Return the [X, Y] coordinate for the center point of the cell that contains the specified text.  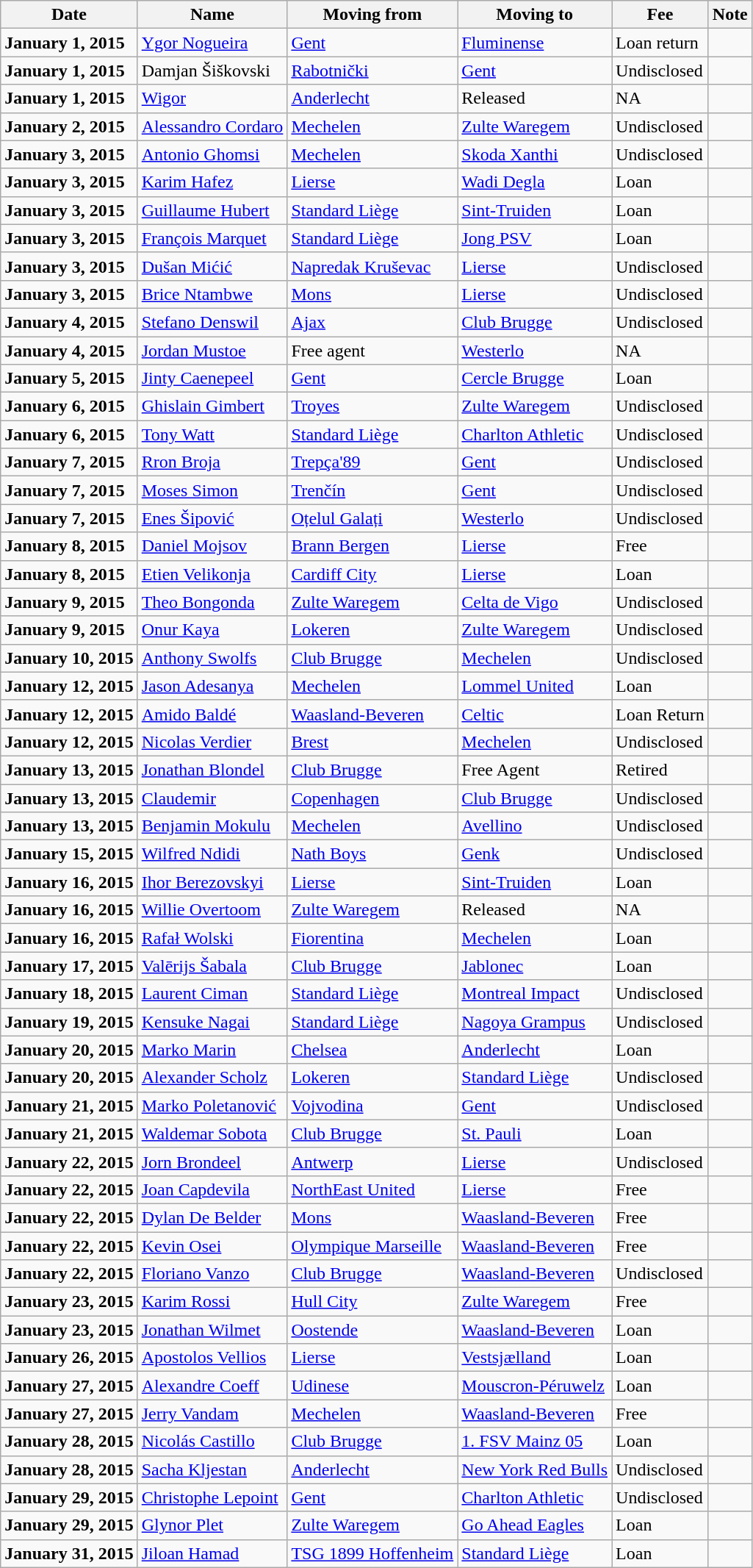
Celtic [535, 714]
Daniel Mojsov [212, 546]
Jinty Caenepeel [212, 379]
TSG 1899 Hoffenheim [372, 1553]
Tony Watt [212, 434]
Ygor Nogueira [212, 43]
Christophe Lepoint [212, 1497]
Stefano Denswil [212, 322]
Amido Baldé [212, 714]
St. Pauli [535, 1134]
Kensuke Nagai [212, 1022]
Genk [535, 854]
January 18, 2015 [69, 994]
Willie Overtoom [212, 910]
Free Agent [535, 770]
January 2, 2015 [69, 126]
January 5, 2015 [69, 379]
Rron Broja [212, 462]
Nath Boys [372, 854]
Free agent [372, 351]
January 17, 2015 [69, 966]
Waldemar Sobota [212, 1134]
Sacha Kljestan [212, 1469]
Jerry Vandam [212, 1414]
Theo Bongonda [212, 602]
Avellino [535, 826]
Jason Adesanya [212, 686]
Nagoya Grampus [535, 1022]
Nicolas Verdier [212, 742]
Damjan Šiškovski [212, 71]
François Marquet [212, 238]
Alessandro Cordaro [212, 126]
January 31, 2015 [69, 1553]
Moving from [372, 15]
Wadi Degla [535, 182]
New York Red Bulls [535, 1469]
Jordan Mustoe [212, 351]
Retired [660, 770]
Moses Simon [212, 490]
January 10, 2015 [69, 658]
Floriano Vanzo [212, 1274]
Dylan De Belder [212, 1217]
Anthony Swolfs [212, 658]
Name [212, 15]
Trepça'89 [372, 462]
Jiloan Hamad [212, 1553]
Fee [660, 15]
Montreal Impact [535, 994]
Jonathan Wilmet [212, 1330]
Ajax [372, 322]
Antonio Ghomsi [212, 154]
Marko Poletanović [212, 1106]
Glynor Plet [212, 1525]
Antwerp [372, 1161]
1. FSV Mainz 05 [535, 1442]
Karim Rossi [212, 1302]
Ghislain Gimbert [212, 407]
Vestsjælland [535, 1358]
Apostolos Vellios [212, 1358]
Troyes [372, 407]
January 15, 2015 [69, 854]
Celta de Vigo [535, 602]
Napredak Kruševac [372, 266]
Vojvodina [372, 1106]
Brest [372, 742]
Dušan Mićić [212, 266]
Date [69, 15]
Karim Hafez [212, 182]
Loan return [660, 43]
Loan Return [660, 714]
Jablonec [535, 966]
Fiorentina [372, 938]
Cercle Brugge [535, 379]
Note [730, 15]
Guillaume Hubert [212, 210]
Claudemir [212, 798]
Jorn Brondeel [212, 1161]
NorthEast United [372, 1189]
Kevin Osei [212, 1246]
Jonathan Blondel [212, 770]
Jong PSV [535, 238]
Wigor [212, 99]
Onur Kaya [212, 630]
January 19, 2015 [69, 1022]
Brann Bergen [372, 546]
Valērijs Šabala [212, 966]
Oțelul Galați [372, 518]
Moving to [535, 15]
Laurent Ciman [212, 994]
Trenčín [372, 490]
Oostende [372, 1330]
Skoda Xanthi [535, 154]
Olympique Marseille [372, 1246]
Ihor Berezovskyi [212, 882]
Brice Ntambwe [212, 294]
Fluminense [535, 43]
Copenhagen [372, 798]
Benjamin Mokulu [212, 826]
Wilfred Ndidi [212, 854]
Alexandre Coeff [212, 1386]
January 26, 2015 [69, 1358]
Joan Capdevila [212, 1189]
Go Ahead Eagles [535, 1525]
Enes Šipović [212, 518]
Alexander Scholz [212, 1078]
Rafał Wolski [212, 938]
Cardiff City [372, 574]
Hull City [372, 1302]
Etien Velikonja [212, 574]
Udinese [372, 1386]
Chelsea [372, 1050]
Rabotnički [372, 71]
Lommel United [535, 686]
Mouscron-Péruwelz [535, 1386]
Nicolás Castillo [212, 1442]
Marko Marin [212, 1050]
